Extract the [X, Y] coordinate from the center of the cell holding the provided text.  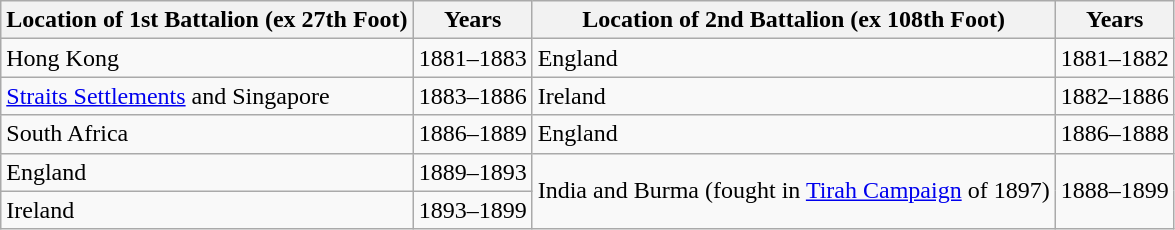
India and Burma (fought in Tirah Campaign of 1897) [794, 191]
1886–1888 [1114, 134]
1886–1889 [472, 134]
1883–1886 [472, 96]
1888–1899 [1114, 191]
1881–1882 [1114, 58]
1893–1899 [472, 210]
Straits Settlements and Singapore [207, 96]
Location of 1st Battalion (ex 27th Foot) [207, 20]
1889–1893 [472, 172]
1882–1886 [1114, 96]
1881–1883 [472, 58]
South Africa [207, 134]
Hong Kong [207, 58]
Location of 2nd Battalion (ex 108th Foot) [794, 20]
